From the cell containing the given text, extract its center point as [x, y] coordinate. 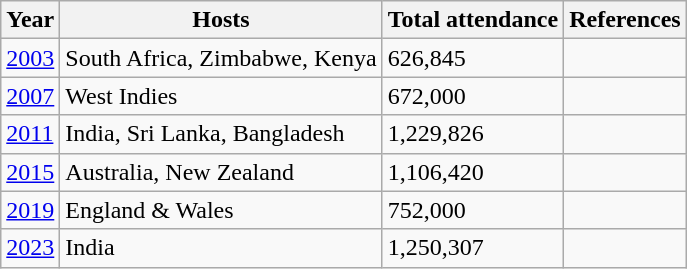
Year [30, 20]
Total attendance [473, 20]
752,000 [473, 210]
1,106,420 [473, 172]
1,250,307 [473, 248]
2007 [30, 96]
Australia, New Zealand [221, 172]
2019 [30, 210]
2011 [30, 134]
India, Sri Lanka, Bangladesh [221, 134]
West Indies [221, 96]
1,229,826 [473, 134]
India [221, 248]
South Africa, Zimbabwe, Kenya [221, 58]
England & Wales [221, 210]
626,845 [473, 58]
References [626, 20]
Hosts [221, 20]
2023 [30, 248]
2003 [30, 58]
2015 [30, 172]
672,000 [473, 96]
